Extract the (x, y) coordinate from the center of the cell holding the provided text.  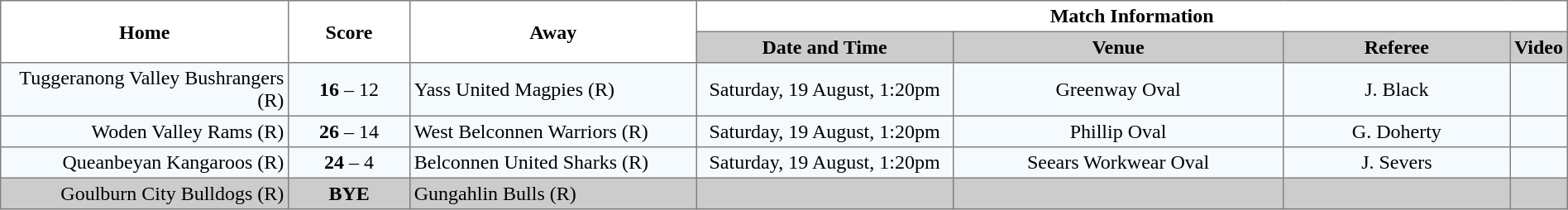
Phillip Oval (1118, 131)
Queanbeyan Kangaroos (R) (145, 163)
24 – 4 (349, 163)
26 – 14 (349, 131)
Venue (1118, 47)
Yass United Magpies (R) (553, 89)
Date and Time (825, 47)
Goulburn City Bulldogs (R) (145, 193)
Video (1539, 47)
BYE (349, 193)
Belconnen United Sharks (R) (553, 163)
Home (145, 31)
West Belconnen Warriors (R) (553, 131)
Referee (1397, 47)
Match Information (1131, 17)
Tuggeranong Valley Bushrangers (R) (145, 89)
Greenway Oval (1118, 89)
J. Black (1397, 89)
G. Doherty (1397, 131)
Gungahlin Bulls (R) (553, 193)
Away (553, 31)
Seears Workwear Oval (1118, 163)
16 – 12 (349, 89)
Woden Valley Rams (R) (145, 131)
Score (349, 31)
J. Severs (1397, 163)
